Locate the cell with the specified text and output its (X, Y) center coordinate. 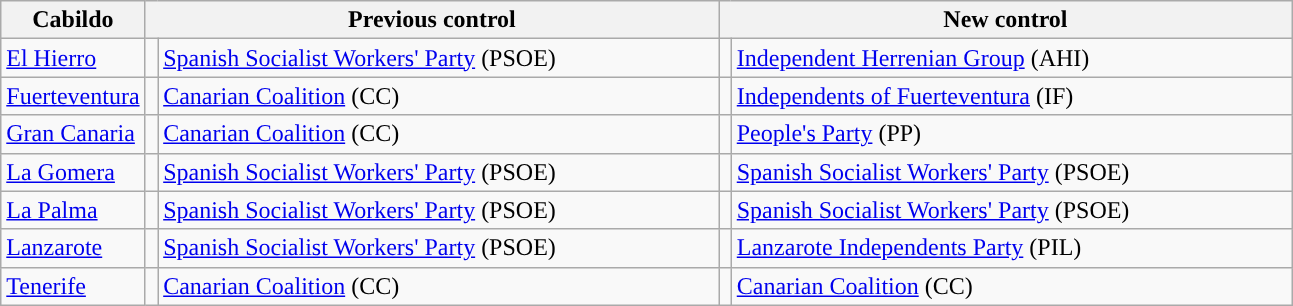
Lanzarote (73, 248)
Tenerife (73, 286)
Independent Herrenian Group (AHI) (1012, 58)
New control (1006, 20)
People's Party (PP) (1012, 134)
El Hierro (73, 58)
Gran Canaria (73, 134)
Cabildo (73, 20)
Independents of Fuerteventura (IF) (1012, 96)
La Palma (73, 210)
Previous control (432, 20)
Lanzarote Independents Party (PIL) (1012, 248)
Fuerteventura (73, 96)
La Gomera (73, 172)
